Extract the [x, y] coordinate from the center of the cell holding the provided text.  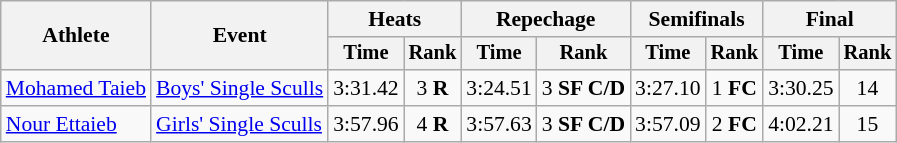
Mohamed Taieb [76, 88]
Final [830, 19]
Nour Ettaieb [76, 124]
3:27.10 [668, 88]
Girls' Single Sculls [240, 124]
3:31.42 [366, 88]
2 FC [735, 124]
3:57.09 [668, 124]
3 R [433, 88]
1 FC [735, 88]
15 [868, 124]
3:57.96 [366, 124]
4 R [433, 124]
3:57.63 [498, 124]
Boys' Single Sculls [240, 88]
Repechage [546, 19]
Event [240, 36]
Athlete [76, 36]
Heats [394, 19]
4:02.21 [800, 124]
3:24.51 [498, 88]
3:30.25 [800, 88]
Semifinals [696, 19]
14 [868, 88]
